Scan for the cell matching the given text and deliver its (x, y) coordinate at center. 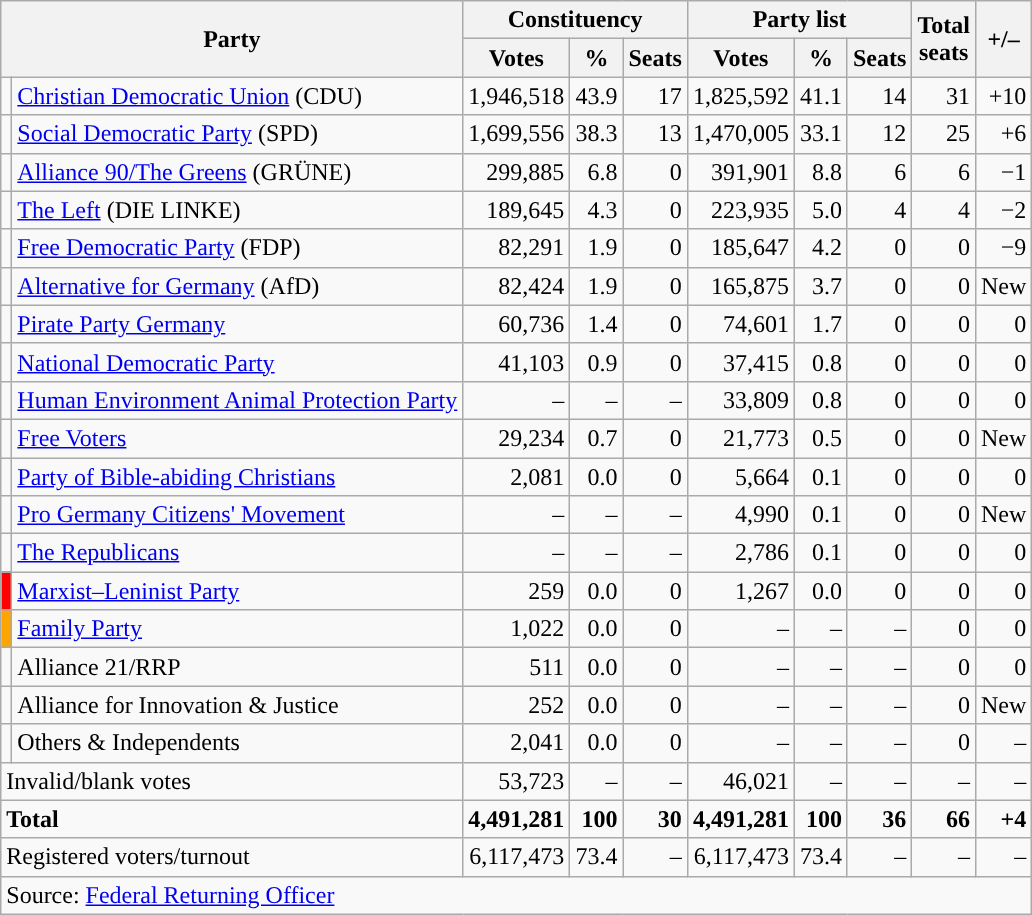
12 (879, 134)
165,875 (740, 286)
4.2 (820, 248)
The Left (DIE LINKE) (238, 210)
1.7 (820, 324)
0.7 (596, 438)
2,786 (740, 553)
Pirate Party Germany (238, 324)
Free Voters (238, 438)
Alternative for Germany (AfD) (238, 286)
3.7 (820, 286)
36 (879, 819)
Party list (800, 20)
511 (516, 667)
29,234 (516, 438)
31 (944, 96)
The Republicans (238, 553)
Others & Independents (238, 743)
41.1 (820, 96)
1,470,005 (740, 134)
+4 (1003, 819)
299,885 (516, 172)
0.9 (596, 362)
Alliance 21/RRP (238, 667)
2,081 (516, 477)
5,664 (740, 477)
Family Party (238, 629)
Totalseats (944, 39)
252 (516, 705)
14 (879, 96)
Registered voters/turnout (232, 857)
25 (944, 134)
185,647 (740, 248)
Free Democratic Party (FDP) (238, 248)
189,645 (516, 210)
41,103 (516, 362)
+10 (1003, 96)
37,415 (740, 362)
1,022 (516, 629)
46,021 (740, 781)
National Democratic Party (238, 362)
2,041 (516, 743)
4,990 (740, 515)
82,291 (516, 248)
+6 (1003, 134)
33,809 (740, 400)
5.0 (820, 210)
Source: Federal Returning Officer (516, 895)
Social Democratic Party (SPD) (238, 134)
17 (655, 96)
−2 (1003, 210)
Christian Democratic Union (CDU) (238, 96)
21,773 (740, 438)
1,267 (740, 591)
Alliance for Innovation & Justice (238, 705)
Alliance 90/The Greens (GRÜNE) (238, 172)
6.8 (596, 172)
−9 (1003, 248)
60,736 (516, 324)
82,424 (516, 286)
Human Environment Animal Protection Party (238, 400)
1,699,556 (516, 134)
0.5 (820, 438)
66 (944, 819)
1,825,592 (740, 96)
−1 (1003, 172)
Party of Bible-abiding Christians (238, 477)
13 (655, 134)
+/– (1003, 39)
33.1 (820, 134)
Invalid/blank votes (232, 781)
Pro Germany Citizens' Movement (238, 515)
43.9 (596, 96)
Marxist–Leninist Party (238, 591)
74,601 (740, 324)
223,935 (740, 210)
30 (655, 819)
53,723 (516, 781)
38.3 (596, 134)
1.4 (596, 324)
4.3 (596, 210)
Party (232, 39)
Total (232, 819)
Constituency (576, 20)
8.8 (820, 172)
391,901 (740, 172)
1,946,518 (516, 96)
259 (516, 591)
